Provide the [x, y] coordinate of the cell's center where the given text is located.  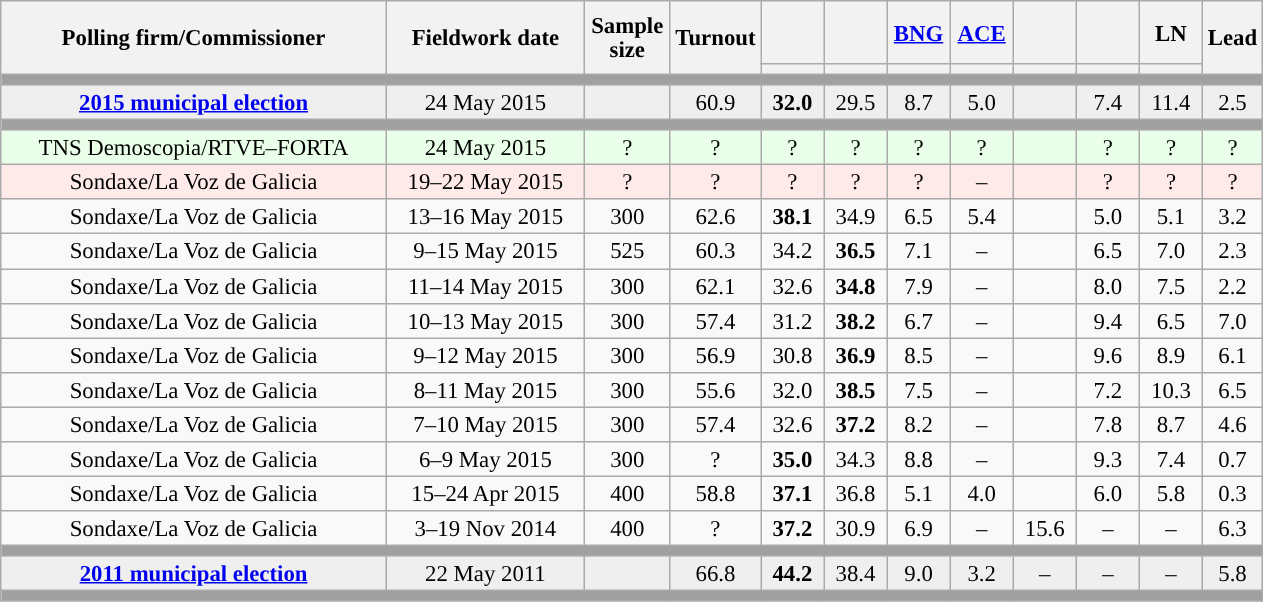
30.8 [792, 356]
0.3 [1232, 494]
34.2 [792, 252]
11.4 [1170, 102]
2015 municipal election [194, 102]
2011 municipal election [194, 574]
10.3 [1170, 390]
7–10 May 2015 [485, 424]
3–19 Nov 2014 [485, 528]
58.8 [716, 494]
15.6 [1044, 528]
Sample size [627, 38]
38.2 [856, 320]
TNS Demoscopia/RTVE–FORTA [194, 148]
8.9 [1170, 356]
15–24 Apr 2015 [485, 494]
34.8 [856, 286]
38.4 [856, 574]
8.2 [918, 424]
37.1 [792, 494]
56.9 [716, 356]
9.4 [1108, 320]
55.6 [716, 390]
Polling firm/Commissioner [194, 38]
Lead [1232, 38]
6.3 [1232, 528]
7.9 [918, 286]
31.2 [792, 320]
2.2 [1232, 286]
13–16 May 2015 [485, 218]
38.1 [792, 218]
9–15 May 2015 [485, 252]
4.0 [982, 494]
8.8 [918, 460]
525 [627, 252]
6.0 [1108, 494]
Fieldwork date [485, 38]
ACE [982, 32]
60.3 [716, 252]
2.3 [1232, 252]
LN [1170, 32]
44.2 [792, 574]
4.6 [1232, 424]
30.9 [856, 528]
22 May 2011 [485, 574]
8–11 May 2015 [485, 390]
9.0 [918, 574]
34.3 [856, 460]
BNG [918, 32]
2.5 [1232, 102]
9.6 [1108, 356]
9.3 [1108, 460]
8.5 [918, 356]
62.6 [716, 218]
7.2 [1108, 390]
0.7 [1232, 460]
7.1 [918, 252]
6.9 [918, 528]
38.5 [856, 390]
36.5 [856, 252]
35.0 [792, 460]
6–9 May 2015 [485, 460]
66.8 [716, 574]
7.8 [1108, 424]
19–22 May 2015 [485, 182]
11–14 May 2015 [485, 286]
9–12 May 2015 [485, 356]
34.9 [856, 218]
5.4 [982, 218]
62.1 [716, 286]
36.9 [856, 356]
29.5 [856, 102]
10–13 May 2015 [485, 320]
6.1 [1232, 356]
60.9 [716, 102]
36.8 [856, 494]
Turnout [716, 38]
6.7 [918, 320]
8.0 [1108, 286]
